Determine the (X, Y) coordinate at the center of the cell enclosing the given text.  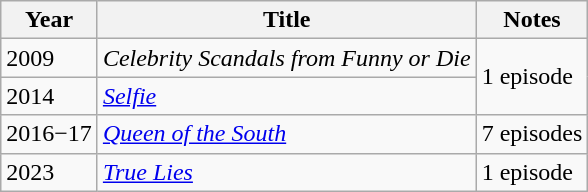
Queen of the South (286, 134)
2023 (50, 172)
2016−17 (50, 134)
Year (50, 20)
Notes (532, 20)
Title (286, 20)
Celebrity Scandals from Funny or Die (286, 58)
Selfie (286, 96)
True Lies (286, 172)
2014 (50, 96)
7 episodes (532, 134)
2009 (50, 58)
